Capture the cell that displays the provided text and extract its [x, y] central coordinate. 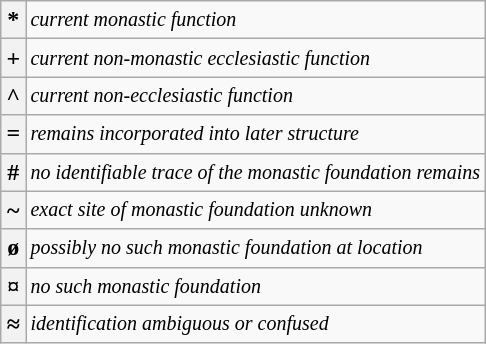
^ [14, 96]
no such monastic foundation [256, 286]
= [14, 134]
# [14, 172]
possibly no such monastic foundation at location [256, 248]
~ [14, 210]
¤ [14, 286]
current non-monastic ecclesiastic function [256, 58]
≈ [14, 324]
current non-ecclesiastic function [256, 96]
identification ambiguous or confused [256, 324]
ø [14, 248]
+ [14, 58]
* [14, 20]
current monastic function [256, 20]
exact site of monastic foundation unknown [256, 210]
remains incorporated into later structure [256, 134]
no identifiable trace of the monastic foundation remains [256, 172]
